Pinpoint the cell where the given text exists, returning its [x, y] midpoint coordinate. 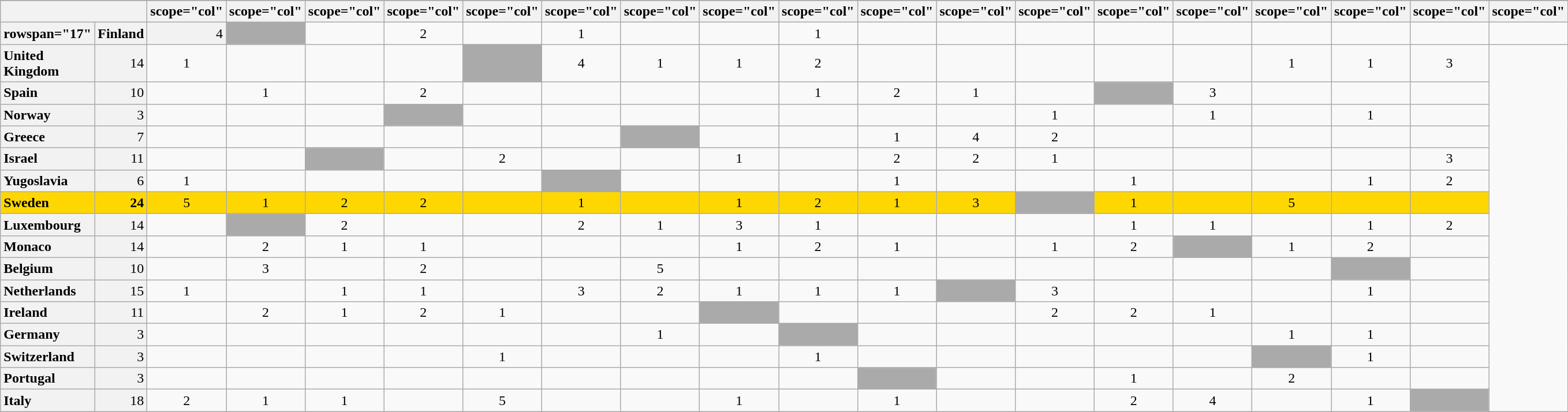
Switzerland [47, 357]
rowspan="17" [47, 33]
Netherlands [47, 290]
Sweden [47, 203]
Finland [121, 33]
24 [121, 203]
Greece [47, 137]
Yugoslavia [47, 181]
6 [121, 181]
Italy [47, 400]
Portugal [47, 379]
United Kingdom [47, 63]
Ireland [47, 313]
18 [121, 400]
Belgium [47, 268]
15 [121, 290]
Israel [47, 159]
Monaco [47, 246]
Germany [47, 335]
Norway [47, 115]
7 [121, 137]
Luxembourg [47, 224]
Spain [47, 93]
